Search for the cell housing the specified text and yield its (x, y) center coordinate. 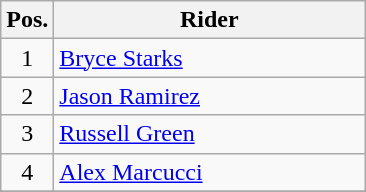
Russell Green (210, 134)
Jason Ramirez (210, 96)
2 (28, 96)
Bryce Starks (210, 58)
Pos. (28, 20)
Alex Marcucci (210, 172)
Rider (210, 20)
4 (28, 172)
3 (28, 134)
1 (28, 58)
